Pinpoint the cell where the given text exists, returning its (X, Y) midpoint coordinate. 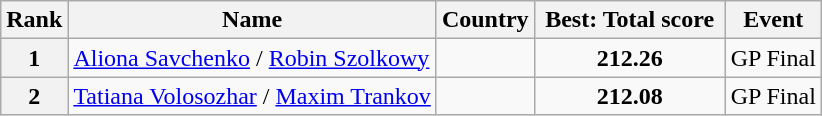
2 (34, 96)
Best: Total score (630, 20)
Name (252, 20)
Country (485, 20)
212.08 (630, 96)
Rank (34, 20)
Tatiana Volosozhar / Maxim Trankov (252, 96)
1 (34, 58)
Event (773, 20)
Aliona Savchenko / Robin Szolkowy (252, 58)
212.26 (630, 58)
